Detect which cell encompasses the target text, then output its [x, y] center coordinate. 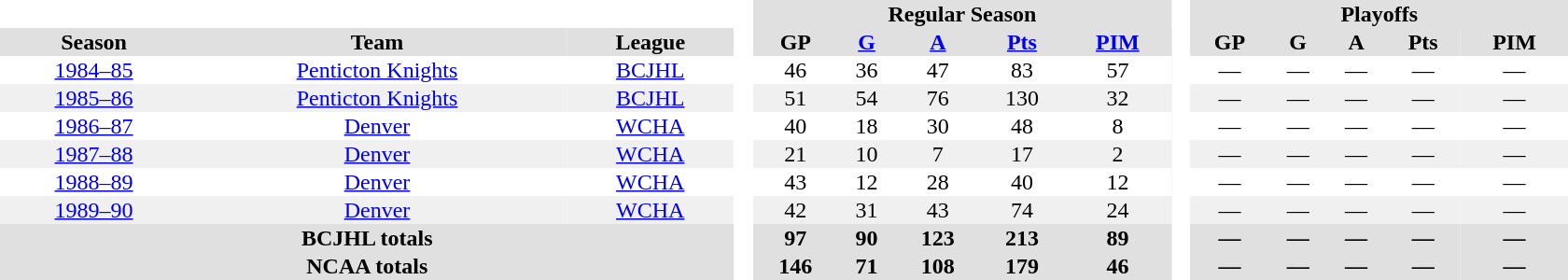
48 [1022, 126]
Team [377, 42]
League [650, 42]
74 [1022, 210]
BCJHL totals [367, 238]
24 [1118, 210]
57 [1118, 70]
1987–88 [93, 154]
90 [866, 238]
28 [938, 182]
51 [795, 98]
83 [1022, 70]
30 [938, 126]
179 [1022, 266]
Playoffs [1379, 14]
54 [866, 98]
NCAA totals [367, 266]
36 [866, 70]
1989–90 [93, 210]
47 [938, 70]
108 [938, 266]
2 [1118, 154]
123 [938, 238]
213 [1022, 238]
42 [795, 210]
10 [866, 154]
1985–86 [93, 98]
32 [1118, 98]
1984–85 [93, 70]
130 [1022, 98]
146 [795, 266]
Season [93, 42]
1988–89 [93, 182]
97 [795, 238]
7 [938, 154]
89 [1118, 238]
17 [1022, 154]
Regular Season [961, 14]
18 [866, 126]
8 [1118, 126]
76 [938, 98]
1986–87 [93, 126]
71 [866, 266]
31 [866, 210]
21 [795, 154]
